Provide the (X, Y) coordinate of the cell's center where the given text is located.  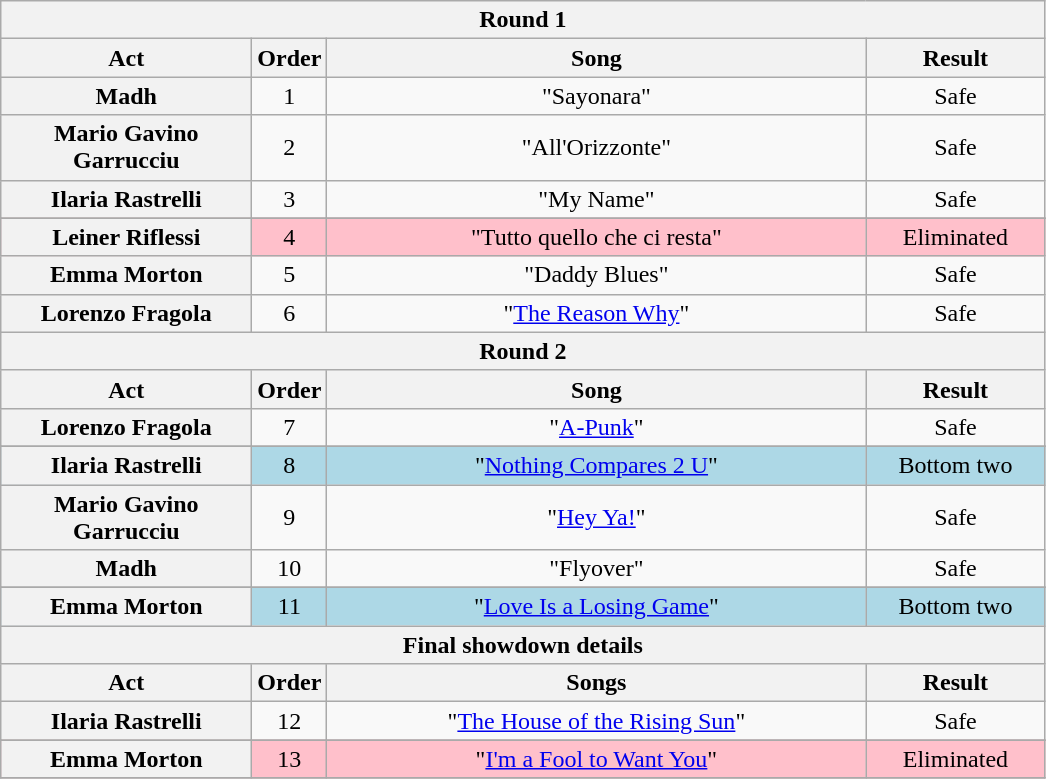
"Tutto quello che ci resta" (596, 237)
12 (290, 721)
"Flyover" (596, 569)
3 (290, 199)
10 (290, 569)
1 (290, 96)
6 (290, 313)
"Nothing Compares 2 U" (596, 465)
Final showdown details (523, 645)
"Hey Ya!" (596, 516)
"A-Punk" (596, 427)
Round 1 (523, 20)
9 (290, 516)
2 (290, 148)
"My Name" (596, 199)
"Love Is a Losing Game" (596, 607)
Leiner Riflessi (126, 237)
Songs (596, 683)
"Daddy Blues" (596, 275)
Round 2 (523, 351)
5 (290, 275)
"The Reason Why" (596, 313)
"All'Orizzonte" (596, 148)
11 (290, 607)
"The House of the Rising Sun" (596, 721)
"I'm a Fool to Want You" (596, 759)
4 (290, 237)
13 (290, 759)
"Sayonara" (596, 96)
8 (290, 465)
7 (290, 427)
